Extract the [X, Y] coordinate from the center of the cell holding the provided text.  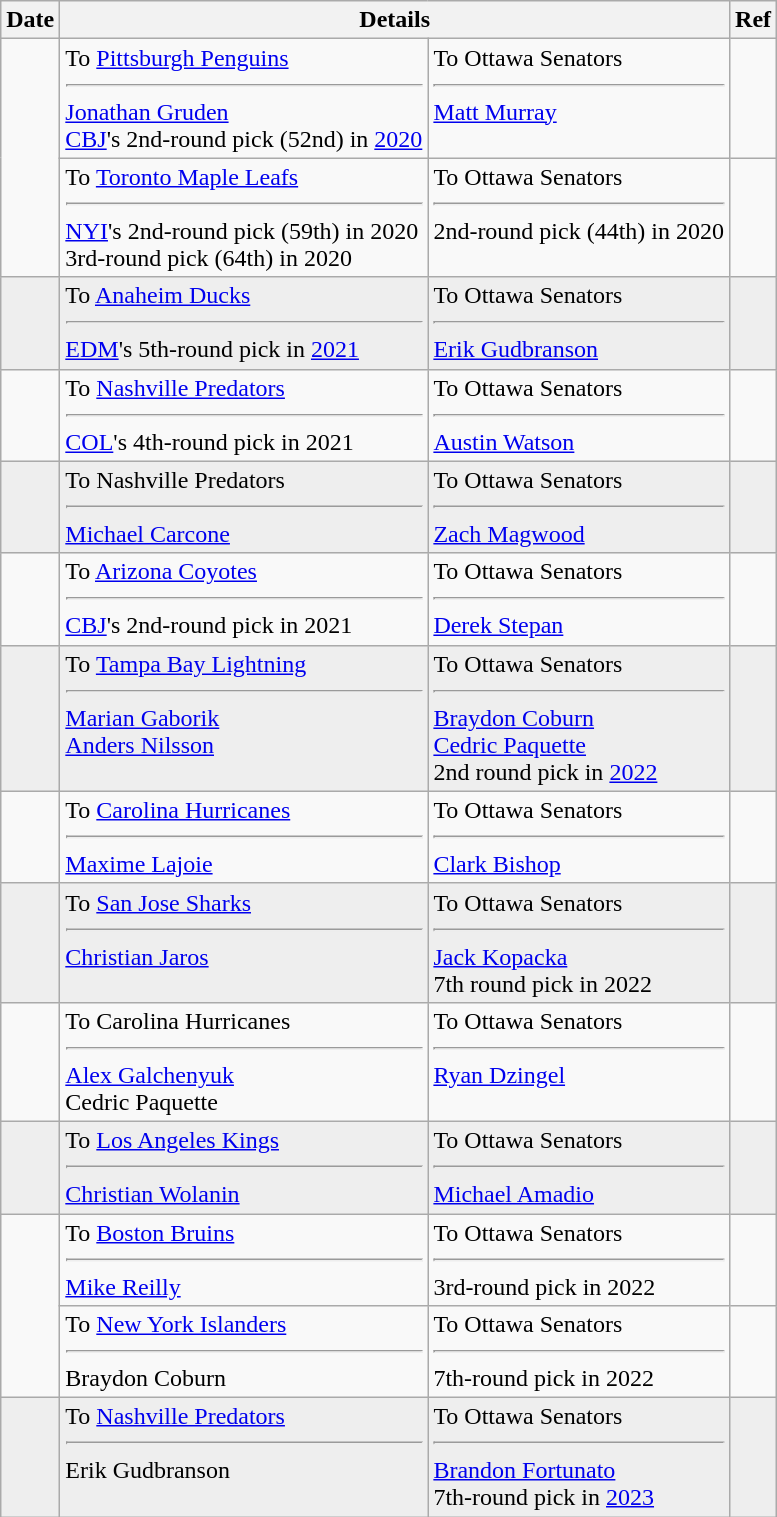
To Toronto Maple Leafs NYI's 2nd-round pick (59th) in 20203rd-round pick (64th) in 2020 [244, 218]
To Tampa Bay LightningMarian GaborikAnders Nilsson [244, 718]
To Nashville PredatorsCOL's 4th-round pick in 2021 [244, 415]
To San Jose SharksChristian Jaros [244, 942]
Ref [754, 20]
To Ottawa SenatorsBrandon Fortunato7th-round pick in 2023 [579, 1458]
To Ottawa SenatorsErik Gudbranson [579, 323]
To Ottawa SenatorsZach Magwood [579, 507]
To New York IslandersBraydon Coburn [244, 1352]
To Los Angeles Kings Christian Wolanin [244, 1167]
To Ottawa SenatorsClark Bishop [579, 837]
To Nashville PredatorsErik Gudbranson [244, 1458]
To Ottawa SenatorsAustin Watson [579, 415]
To Boston BruinsMike Reilly [244, 1260]
To Ottawa SenatorsDerek Stepan [579, 599]
To Ottawa SenatorsJack Kopacka 7th round pick in 2022 [579, 942]
To Ottawa SenatorsBraydon CoburnCedric Paquette2nd round pick in 2022 [579, 718]
To Pittsburgh PenguinsJonathan GrudenCBJ's 2nd-round pick (52nd) in 2020 [244, 98]
To Ottawa SenatorsMatt Murray [579, 98]
Details [395, 20]
To Arizona Coyotes CBJ's 2nd-round pick in 2021 [244, 599]
To Carolina HurricanesMaxime Lajoie [244, 837]
To Carolina HurricanesAlex GalchenyukCedric Paquette [244, 1062]
Date [30, 20]
To Nashville PredatorsMichael Carcone [244, 507]
To Ottawa Senators2nd-round pick (44th) in 2020 [579, 218]
To Ottawa Senators7th-round pick in 2022 [579, 1352]
To Ottawa SenatorsMichael Amadio [579, 1167]
To Ottawa Senators3rd-round pick in 2022 [579, 1260]
To Anaheim Ducks EDM's 5th-round pick in 2021 [244, 323]
To Ottawa SenatorsRyan Dzingel [579, 1062]
